Identify which cell holds the provided text, then report its (X, Y) central coordinate. 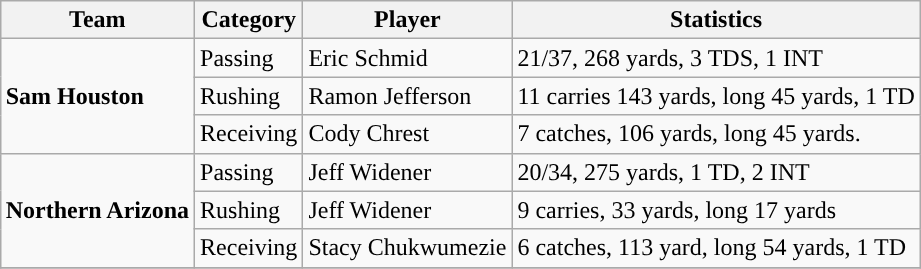
Ramon Jefferson (408, 96)
11 carries 143 yards, long 45 yards, 1 TD (716, 96)
Stacy Chukwumezie (408, 248)
7 catches, 106 yards, long 45 yards. (716, 134)
6 catches, 113 yard, long 54 yards, 1 TD (716, 248)
Statistics (716, 20)
9 carries, 33 yards, long 17 yards (716, 210)
Player (408, 20)
Northern Arizona (97, 210)
21/37, 268 yards, 3 TDS, 1 INT (716, 58)
Cody Chrest (408, 134)
Eric Schmid (408, 58)
Category (249, 20)
Team (97, 20)
Sam Houston (97, 96)
20/34, 275 yards, 1 TD, 2 INT (716, 172)
